From the cell containing the given text, extract its center point as (x, y) coordinate. 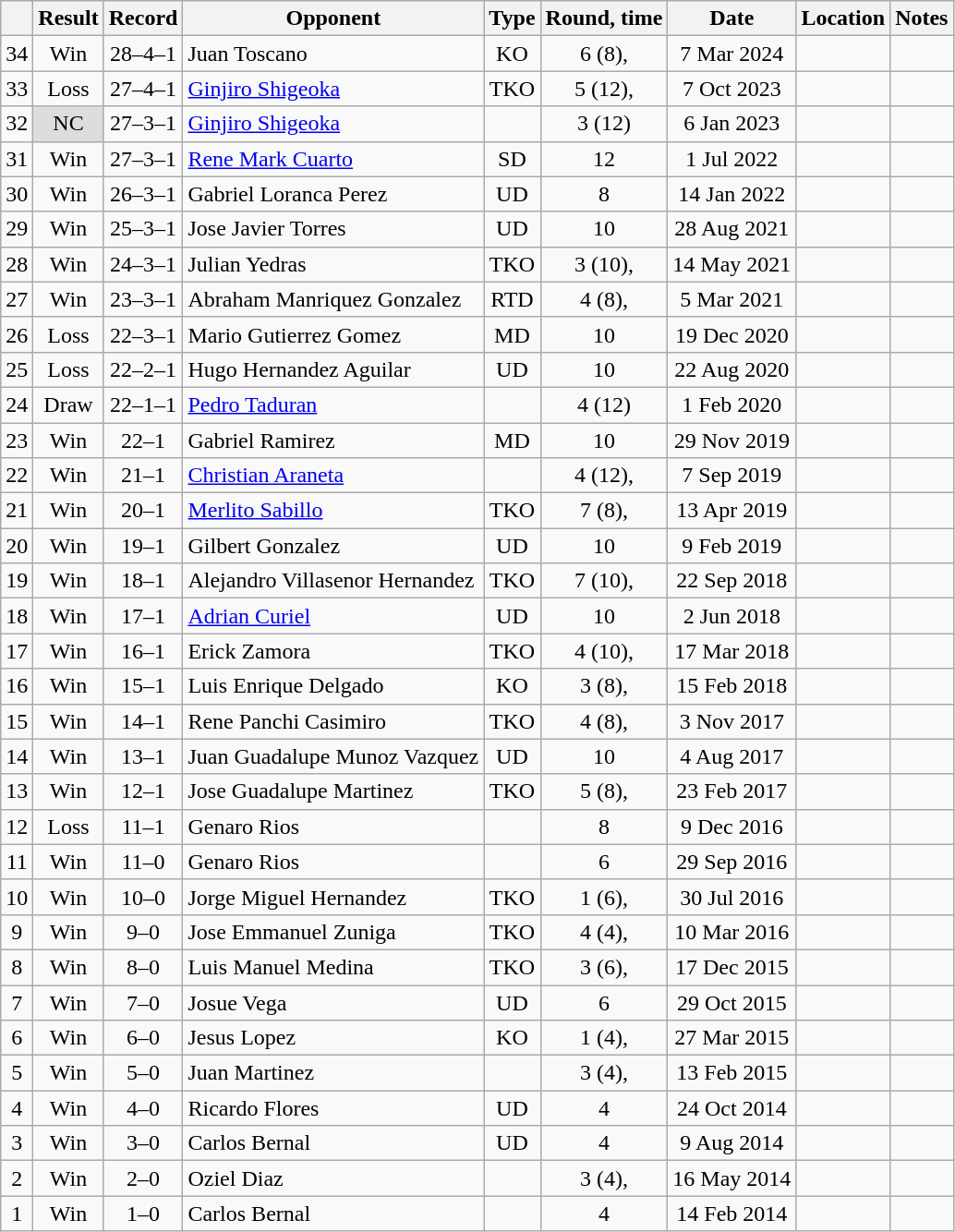
22 (17, 476)
21 (17, 511)
Jesus Lopez (333, 1038)
10–0 (143, 897)
17 (17, 651)
Merlito Sabillo (333, 511)
Juan Toscano (333, 54)
Christian Araneta (333, 476)
4–0 (143, 1108)
28–4–1 (143, 54)
Jorge Miguel Hernandez (333, 897)
Gabriel Ramirez (333, 441)
7 Mar 2024 (731, 54)
22–2–1 (143, 369)
18–1 (143, 581)
Record (143, 18)
29 Oct 2015 (731, 1002)
21–1 (143, 476)
13 Apr 2019 (731, 511)
34 (17, 54)
26 (17, 334)
6 (8), (604, 54)
Type (512, 18)
Oziel Diaz (333, 1178)
15–1 (143, 686)
Ricardo Flores (333, 1108)
14 May 2021 (731, 264)
27–4–1 (143, 89)
4 (12) (604, 405)
Pedro Taduran (333, 405)
1–0 (143, 1214)
3 Nov 2017 (731, 721)
14–1 (143, 721)
7–0 (143, 1002)
19 (17, 581)
Adrian Curiel (333, 616)
22–1 (143, 441)
3 (10), (604, 264)
6 Jan 2023 (731, 124)
22–3–1 (143, 334)
Julian Yedras (333, 264)
15 (17, 721)
23 (17, 441)
17 Dec 2015 (731, 967)
SD (512, 159)
28 (17, 264)
10 Mar 2016 (731, 932)
18 (17, 616)
Opponent (333, 18)
Rene Mark Cuarto (333, 159)
20 (17, 546)
1 Jul 2022 (731, 159)
Rene Panchi Casimiro (333, 721)
1 (4), (604, 1038)
12–1 (143, 791)
29 (17, 229)
6–0 (143, 1038)
5 (12), (604, 89)
Hugo Hernandez Aguilar (333, 369)
27 Mar 2015 (731, 1038)
20–1 (143, 511)
3 (6), (604, 967)
Juan Martinez (333, 1073)
14 Feb 2014 (731, 1214)
19–1 (143, 546)
14 Jan 2022 (731, 194)
19 Dec 2020 (731, 334)
25–3–1 (143, 229)
7 Oct 2023 (731, 89)
14 (17, 756)
11–1 (143, 827)
25 (17, 369)
3–0 (143, 1143)
22 Sep 2018 (731, 581)
29 Nov 2019 (731, 441)
9 Dec 2016 (731, 827)
31 (17, 159)
Gilbert Gonzalez (333, 546)
30 (17, 194)
Location (843, 18)
Josue Vega (333, 1002)
4 Aug 2017 (731, 756)
2 Jun 2018 (731, 616)
22–1–1 (143, 405)
5 (8), (604, 791)
4 (4), (604, 932)
29 Sep 2016 (731, 862)
9–0 (143, 932)
4 (10), (604, 651)
7 (8), (604, 511)
9 Aug 2014 (731, 1143)
Abraham Manriquez Gonzalez (333, 299)
13–1 (143, 756)
24–3–1 (143, 264)
5 (17, 1073)
Jose Emmanuel Zuniga (333, 932)
33 (17, 89)
Luis Manuel Medina (333, 967)
Jose Guadalupe Martinez (333, 791)
23 Feb 2017 (731, 791)
23–3–1 (143, 299)
1 (6), (604, 897)
11–0 (143, 862)
9 Feb 2019 (731, 546)
RTD (512, 299)
5 Mar 2021 (731, 299)
Date (731, 18)
9 (17, 932)
Notes (922, 18)
NC (68, 124)
22 Aug 2020 (731, 369)
17–1 (143, 616)
15 Feb 2018 (731, 686)
30 Jul 2016 (731, 897)
5–0 (143, 1073)
16 May 2014 (731, 1178)
17 Mar 2018 (731, 651)
8–0 (143, 967)
13 (17, 791)
Result (68, 18)
16 (17, 686)
2 (17, 1178)
32 (17, 124)
Mario Gutierrez Gomez (333, 334)
24 Oct 2014 (731, 1108)
Luis Enrique Delgado (333, 686)
7 (10), (604, 581)
Draw (68, 405)
27 (17, 299)
7 Sep 2019 (731, 476)
1 Feb 2020 (731, 405)
Round, time (604, 18)
Alejandro Villasenor Hernandez (333, 581)
2–0 (143, 1178)
3 (8), (604, 686)
3 (17, 1143)
Juan Guadalupe Munoz Vazquez (333, 756)
28 Aug 2021 (731, 229)
4 (12), (604, 476)
16–1 (143, 651)
Erick Zamora (333, 651)
1 (17, 1214)
3 (12) (604, 124)
26–3–1 (143, 194)
11 (17, 862)
7 (17, 1002)
Jose Javier Torres (333, 229)
Gabriel Loranca Perez (333, 194)
13 Feb 2015 (731, 1073)
24 (17, 405)
